Determine the (x, y) coordinate at the center of the cell enclosing the given text.  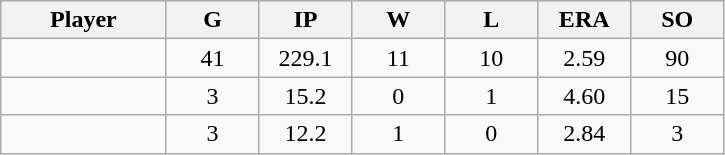
SO (678, 20)
41 (212, 58)
90 (678, 58)
4.60 (584, 96)
Player (84, 20)
2.84 (584, 134)
229.1 (306, 58)
IP (306, 20)
G (212, 20)
10 (492, 58)
15 (678, 96)
L (492, 20)
15.2 (306, 96)
11 (398, 58)
W (398, 20)
2.59 (584, 58)
ERA (584, 20)
12.2 (306, 134)
